Provide the (x, y) coordinate of the cell's center where the given text is located.  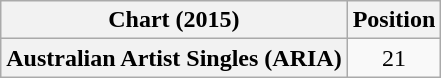
Chart (2015) (174, 20)
Position (394, 20)
21 (394, 58)
Australian Artist Singles (ARIA) (174, 58)
